Pinpoint the cell where the given text exists, returning its (x, y) midpoint coordinate. 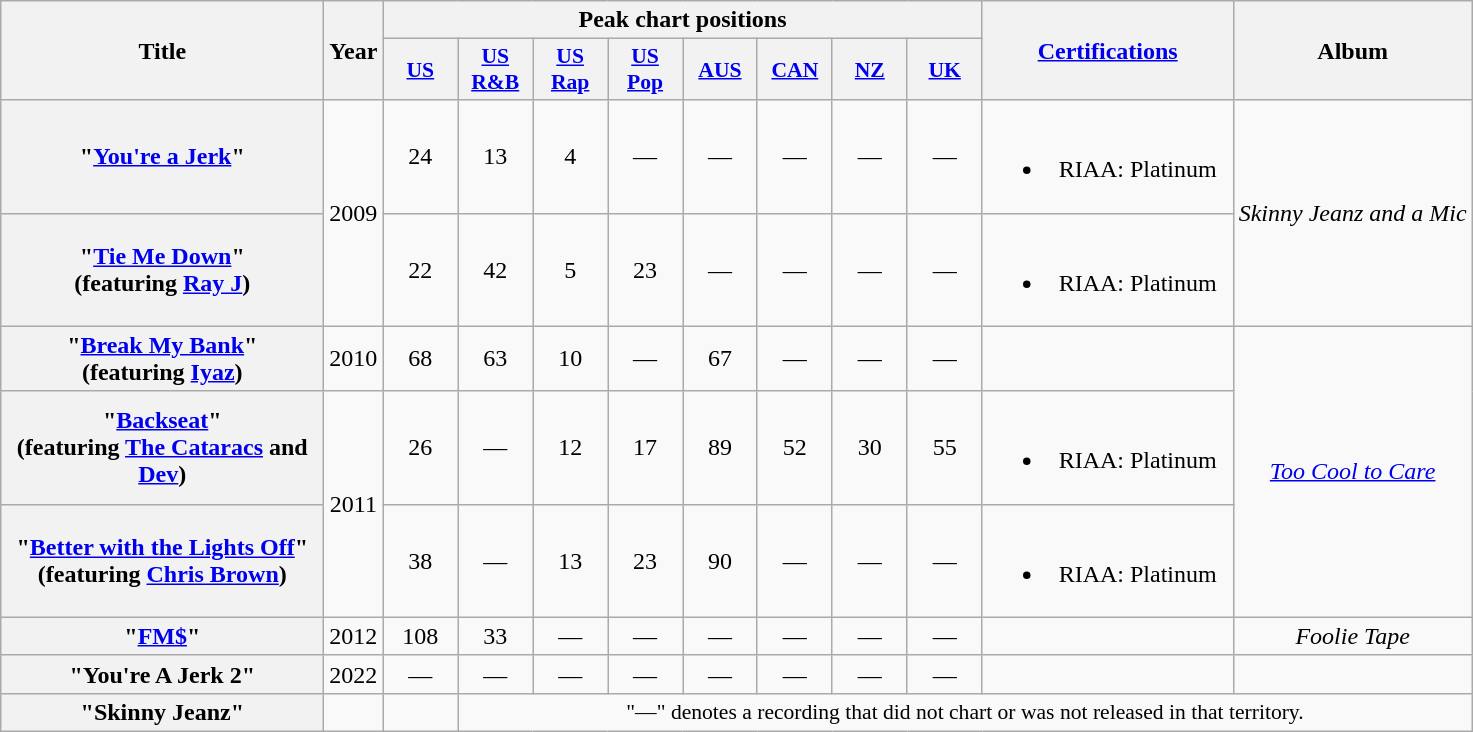
Year (354, 50)
4 (570, 156)
55 (944, 448)
68 (420, 358)
"Backseat" (featuring The Cataracs and Dev) (162, 448)
90 (720, 560)
"Skinny Jeanz" (162, 712)
52 (794, 448)
Certifications (1108, 50)
2011 (354, 504)
17 (646, 448)
AUS (720, 70)
Title (162, 50)
US Rap (570, 70)
2010 (354, 358)
2022 (354, 674)
UK (944, 70)
2012 (354, 636)
12 (570, 448)
63 (496, 358)
Peak chart positions (682, 20)
"FM$" (162, 636)
33 (496, 636)
30 (870, 448)
108 (420, 636)
22 (420, 270)
"—" denotes a recording that did not chart or was not released in that territory. (965, 712)
US Pop (646, 70)
89 (720, 448)
Foolie Tape (1352, 636)
10 (570, 358)
2009 (354, 213)
US R&B (496, 70)
"You're A Jerk 2" (162, 674)
67 (720, 358)
CAN (794, 70)
42 (496, 270)
NZ (870, 70)
Too Cool to Care (1352, 472)
24 (420, 156)
Album (1352, 50)
"Better with the Lights Off" (featuring Chris Brown) (162, 560)
US (420, 70)
Skinny Jeanz and a Mic (1352, 213)
"Break My Bank" (featuring Iyaz) (162, 358)
38 (420, 560)
"Tie Me Down"(featuring Ray J) (162, 270)
26 (420, 448)
"You're a Jerk" (162, 156)
5 (570, 270)
